Provide the (x, y) coordinate of the cell's center where the given text is located.  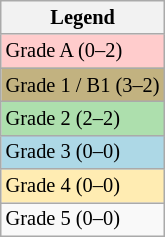
Legend (83, 17)
Grade 5 (0–0) (83, 219)
Grade 4 (0–0) (83, 186)
Grade 2 (2–2) (83, 118)
Grade 3 (0–0) (83, 152)
Grade 1 / B1 (3–2) (83, 85)
Grade A (0–2) (83, 51)
